Locate the cell with the specified text and output its (x, y) center coordinate. 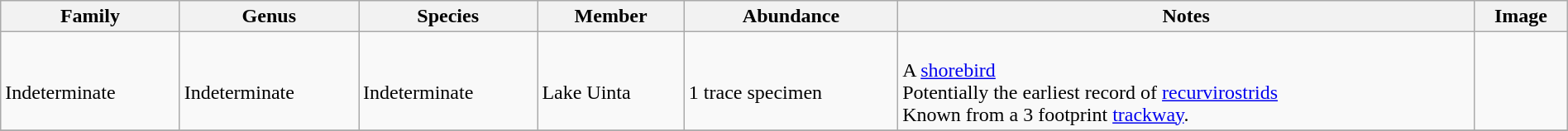
A shorebirdPotentially the earliest record of recurvirostridsKnown from a 3 footprint trackway. (1186, 81)
Genus (269, 16)
Lake Uinta (610, 81)
1 trace specimen (791, 81)
Species (448, 16)
Notes (1186, 16)
Member (610, 16)
Image (1522, 16)
Family (90, 16)
Abundance (791, 16)
